Capture the cell that displays the provided text and extract its (x, y) central coordinate. 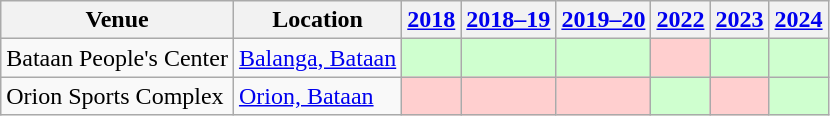
Orion Sports Complex (118, 96)
Location (317, 20)
2022 (680, 20)
2018 (432, 20)
Bataan People's Center (118, 58)
2023 (740, 20)
2018–19 (508, 20)
2024 (798, 20)
Orion, Bataan (317, 96)
Venue (118, 20)
Balanga, Bataan (317, 58)
2019–20 (604, 20)
